For the text-containing cell, return its midpoint in [X, Y] coordinate format. 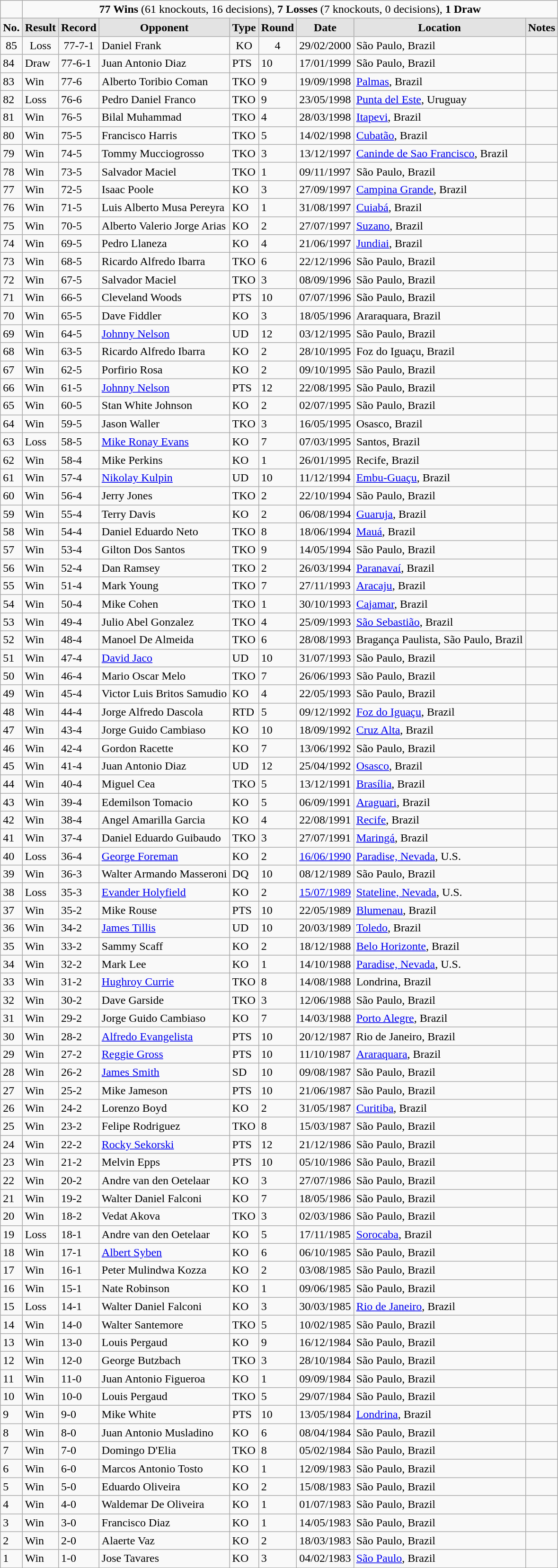
47-4 [79, 658]
14/03/1988 [325, 1018]
29/07/1984 [325, 1397]
Daniel Eduardo Neto [164, 532]
61 [11, 478]
81 [11, 117]
Mike Cohen [164, 604]
71 [11, 298]
37-4 [79, 838]
Draw [40, 63]
29-2 [79, 1018]
Mike Perkins [164, 460]
19/09/1998 [325, 81]
22/05/1989 [325, 910]
18/05/1996 [325, 316]
Edemilson Tomacio [164, 802]
36-3 [79, 874]
14/02/1998 [325, 135]
32-2 [79, 964]
Stateline, Nevada, U.S. [439, 892]
David Jaco [164, 658]
22/08/1995 [325, 388]
Maringá, Brazil [439, 838]
30-2 [79, 1000]
42 [11, 820]
30/10/1993 [325, 604]
65-5 [79, 316]
06/08/1994 [325, 514]
38-4 [79, 820]
76-5 [79, 117]
Nate Robinson [164, 1288]
Palmas, Brazil [439, 81]
11/12/1994 [325, 478]
Caninde de Sao Francisco, Brazil [439, 153]
45-4 [79, 694]
24 [11, 1144]
18/12/1988 [325, 946]
21/06/1997 [325, 244]
29/02/2000 [325, 45]
James Tillis [164, 928]
Domingo D'Elia [164, 1451]
68 [11, 352]
Record [79, 27]
Lorenzo Boyd [164, 1108]
Sammy Scaff [164, 946]
1-0 [79, 1559]
18-2 [79, 1216]
13/12/1997 [325, 153]
55 [11, 586]
Nikolay Kulpin [164, 478]
Mario Oscar Melo [164, 676]
22-2 [79, 1144]
49-4 [79, 622]
38 [11, 892]
60-5 [79, 406]
Walter Armando Masseroni [164, 874]
14-1 [79, 1306]
52-4 [79, 568]
31/07/1993 [325, 658]
07/03/1995 [325, 442]
Result [40, 27]
Terry Davis [164, 514]
Manoel De Almeida [164, 640]
48 [11, 712]
80 [11, 135]
22/12/1996 [325, 262]
Waldemar De Oliveira [164, 1505]
14/05/1994 [325, 550]
28/08/1993 [325, 640]
26/03/1994 [325, 568]
77 Wins (61 knockouts, 16 decisions), 7 Losses (7 knockouts, 0 decisions), 1 Draw [290, 9]
02/07/1995 [325, 406]
78 [11, 171]
09/09/1984 [325, 1379]
72 [11, 280]
28/10/1995 [325, 352]
14 [11, 1324]
Luis Alberto Musa Pereyra [164, 207]
Francisco Harris [164, 135]
14/10/1988 [325, 964]
18/06/1994 [325, 532]
Jose Tavares [164, 1559]
28-2 [79, 1036]
Alberto Valerio Jorge Arias [164, 226]
75 [11, 226]
76-6 [79, 99]
George Butzbach [164, 1360]
01/07/1983 [325, 1505]
Location [439, 27]
62 [11, 460]
02/03/1986 [325, 1216]
70-5 [79, 226]
Juan Antonio Musladino [164, 1433]
Mike Rouse [164, 910]
28 [11, 1072]
Stan White Johnson [164, 406]
Cajamar, Brazil [439, 604]
20/12/1987 [325, 1036]
Round [277, 27]
Notes [541, 27]
71-5 [79, 207]
18/03/1983 [325, 1541]
Daniel Eduardo Guibaudo [164, 838]
15/07/1989 [325, 892]
05/02/1984 [325, 1451]
Punta del Este, Uruguay [439, 99]
85 [11, 45]
Bragança Paulista, São Paulo, Brazil [439, 640]
40 [11, 856]
Pedro Llaneza [164, 244]
Bilal Muhammad [164, 117]
46 [11, 748]
Mike Jameson [164, 1090]
84 [11, 63]
Paranavaí, Brazil [439, 568]
07/07/1996 [325, 298]
18/05/1986 [325, 1198]
05/10/1986 [325, 1162]
77 [11, 189]
9-0 [79, 1415]
25/09/1993 [325, 622]
04/02/1983 [325, 1559]
RTD [244, 712]
23-2 [79, 1126]
30/03/1985 [325, 1306]
48-4 [79, 640]
36-4 [79, 856]
33 [11, 982]
68-5 [79, 262]
21/06/1987 [325, 1090]
No. [11, 27]
28/03/1998 [325, 117]
34 [11, 964]
Cleveland Woods [164, 298]
23/05/1998 [325, 99]
15-1 [79, 1288]
11 [11, 1379]
22/05/1993 [325, 694]
75-5 [79, 135]
São Sebastião, Brazil [439, 622]
64 [11, 424]
77-7-1 [79, 45]
Hughroy Currie [164, 982]
8-0 [79, 1433]
53 [11, 622]
2-0 [79, 1541]
42-4 [79, 748]
Mike White [164, 1415]
57 [11, 550]
43 [11, 802]
77-6-1 [79, 63]
69 [11, 334]
34-2 [79, 928]
17-1 [79, 1252]
58-5 [79, 442]
09/06/1985 [325, 1288]
Jason Waller [164, 424]
15/03/1987 [325, 1126]
Campina Grande, Brazil [439, 189]
08/12/1989 [325, 874]
83 [11, 81]
03/12/1995 [325, 334]
29 [11, 1054]
Alfredo Evangelista [164, 1036]
69-5 [79, 244]
Rocky Sekorski [164, 1144]
57-4 [79, 478]
63-5 [79, 352]
20 [11, 1216]
16/06/1990 [325, 856]
27-2 [79, 1054]
26 [11, 1108]
Alaerte Vaz [164, 1541]
16-1 [79, 1270]
25/04/1992 [325, 766]
09/10/1995 [325, 370]
32 [11, 1000]
Isaac Poole [164, 189]
56 [11, 568]
16/05/1995 [325, 424]
Cruz Alta, Brazil [439, 730]
52 [11, 640]
Opponent [164, 27]
14/05/1983 [325, 1523]
09/08/1987 [325, 1072]
James Smith [164, 1072]
Melvin Epps [164, 1162]
5-0 [79, 1487]
Santos, Brazil [439, 442]
17/01/1999 [325, 63]
Francisco Diaz [164, 1523]
63 [11, 442]
09/12/1992 [325, 712]
Peter Mulindwa Kozza [164, 1270]
18/09/1992 [325, 730]
Jundiai, Brazil [439, 244]
45 [11, 766]
67 [11, 370]
54-4 [79, 532]
Tommy Mucciogrosso [164, 153]
27/11/1993 [325, 586]
Suzano, Brazil [439, 226]
Juan Antonio Figueroa [164, 1379]
19-2 [79, 1198]
Blumenau, Brazil [439, 910]
Pedro Daniel Franco [164, 99]
31/08/1997 [325, 207]
44-4 [79, 712]
49 [11, 694]
Jerry Jones [164, 496]
14-0 [79, 1324]
18 [11, 1252]
DQ [244, 874]
13 [11, 1342]
44 [11, 784]
22 [11, 1180]
21 [11, 1198]
28/10/1984 [325, 1360]
Itapevi, Brazil [439, 117]
27/07/1986 [325, 1180]
Gilton Dos Santos [164, 550]
11-0 [79, 1379]
Belo Horizonte, Brazil [439, 946]
72-5 [79, 189]
23 [11, 1162]
25 [11, 1126]
Toledo, Brazil [439, 928]
27 [11, 1090]
13-0 [79, 1342]
56-4 [79, 496]
16/12/1984 [325, 1342]
08/04/1984 [325, 1433]
59-5 [79, 424]
41-4 [79, 766]
66 [11, 388]
25-2 [79, 1090]
50-4 [79, 604]
Brasília, Brazil [439, 784]
06/10/1985 [325, 1252]
Reggie Gross [164, 1054]
Sorocaba, Brazil [439, 1234]
35-2 [79, 910]
13/05/1984 [325, 1415]
31-2 [79, 982]
77-6 [79, 81]
10/02/1985 [325, 1324]
Porto Alegre, Brazil [439, 1018]
Walter Santemore [164, 1324]
George Foreman [164, 856]
65 [11, 406]
Cuiabá, Brazil [439, 207]
21/12/1986 [325, 1144]
73 [11, 262]
82 [11, 99]
20-2 [79, 1180]
66-5 [79, 298]
Vedat Akova [164, 1216]
27/09/1997 [325, 189]
12-0 [79, 1360]
15 [11, 1306]
Dan Ramsey [164, 568]
41 [11, 838]
60 [11, 496]
22/10/1994 [325, 496]
Aracaju, Brazil [439, 586]
Felipe Rodriguez [164, 1126]
Date [325, 27]
67-5 [79, 280]
27/07/1991 [325, 838]
15/08/1983 [325, 1487]
37 [11, 910]
3-0 [79, 1523]
12/09/1983 [325, 1469]
58-4 [79, 460]
06/09/1991 [325, 802]
Albert Syben [164, 1252]
Daniel Frank [164, 45]
6-0 [79, 1469]
21-2 [79, 1162]
40-4 [79, 784]
10-0 [79, 1397]
35-3 [79, 892]
55-4 [79, 514]
64-5 [79, 334]
Mark Young [164, 586]
20/03/1989 [325, 928]
03/08/1985 [325, 1270]
36 [11, 928]
59 [11, 514]
13/06/1992 [325, 748]
53-4 [79, 550]
50 [11, 676]
Evander Holyfield [164, 892]
18-1 [79, 1234]
70 [11, 316]
76 [11, 207]
74 [11, 244]
35 [11, 946]
51 [11, 658]
62-5 [79, 370]
39-4 [79, 802]
30 [11, 1036]
Miguel Cea [164, 784]
73-5 [79, 171]
26/06/1993 [325, 676]
4-0 [79, 1505]
08/09/1996 [325, 280]
51-4 [79, 586]
Mike Ronay Evans [164, 442]
74-5 [79, 153]
SD [244, 1072]
24-2 [79, 1108]
Embu-Guaçu, Brazil [439, 478]
39 [11, 874]
Alberto Toribio Coman [164, 81]
Marcos Antonio Tosto [164, 1469]
Curitiba, Brazil [439, 1108]
13/12/1991 [325, 784]
Eduardo Oliveira [164, 1487]
14/08/1988 [325, 982]
Angel Amarilla Garcia [164, 820]
17 [11, 1270]
26/01/1995 [325, 460]
27/07/1997 [325, 226]
Julio Abel Gonzalez [164, 622]
58 [11, 532]
Type [244, 27]
Porfirio Rosa [164, 370]
Araguari, Brazil [439, 802]
12/06/1988 [325, 1000]
33-2 [79, 946]
26-2 [79, 1072]
09/11/1997 [325, 171]
17/11/1985 [325, 1234]
22/08/1991 [325, 820]
54 [11, 604]
31/05/1987 [325, 1108]
61-5 [79, 388]
Dave Garside [164, 1000]
Gordon Racette [164, 748]
46-4 [79, 676]
Victor Luis Britos Samudio [164, 694]
19 [11, 1234]
7-0 [79, 1451]
47 [11, 730]
Cubatão, Brazil [439, 135]
Dave Fiddler [164, 316]
43-4 [79, 730]
Guaruja, Brazil [439, 514]
Jorge Alfredo Dascola [164, 712]
16 [11, 1288]
31 [11, 1018]
Mark Lee [164, 964]
79 [11, 153]
11/10/1987 [325, 1054]
Mauá, Brazil [439, 532]
